Provide the (X, Y) coordinate of the cell's center where the given text is located.  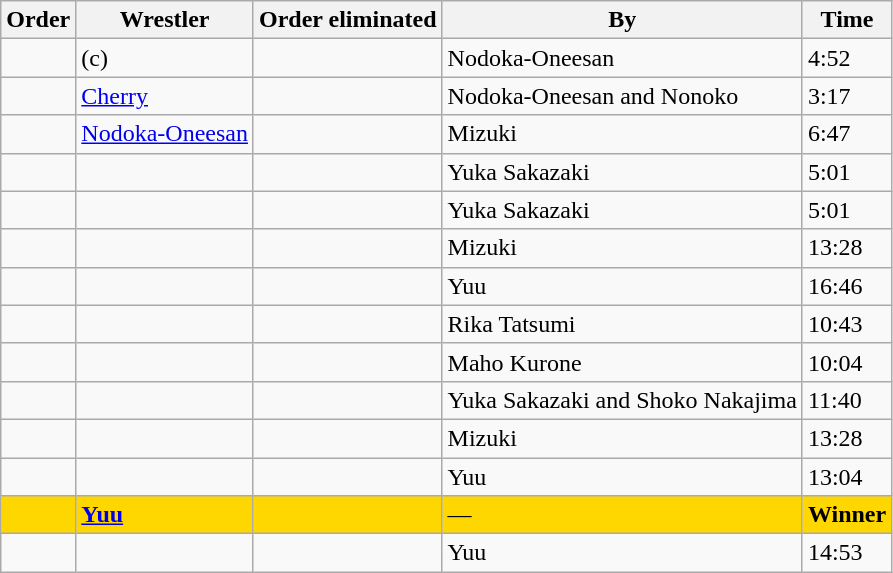
4:52 (846, 58)
Cherry (165, 96)
3:17 (846, 96)
10:43 (846, 324)
Wrestler (165, 20)
Winner (846, 515)
(c) (165, 58)
Nodoka-Oneesan and Nonoko (622, 96)
16:46 (846, 286)
14:53 (846, 553)
10:04 (846, 362)
By (622, 20)
6:47 (846, 134)
13:04 (846, 477)
Yuka Sakazaki and Shoko Nakajima (622, 400)
Maho Kurone (622, 362)
11:40 (846, 400)
Order eliminated (348, 20)
— (622, 515)
Time (846, 20)
Order (38, 20)
Rika Tatsumi (622, 324)
